Extract the [X, Y] coordinate from the center of the cell holding the provided text.  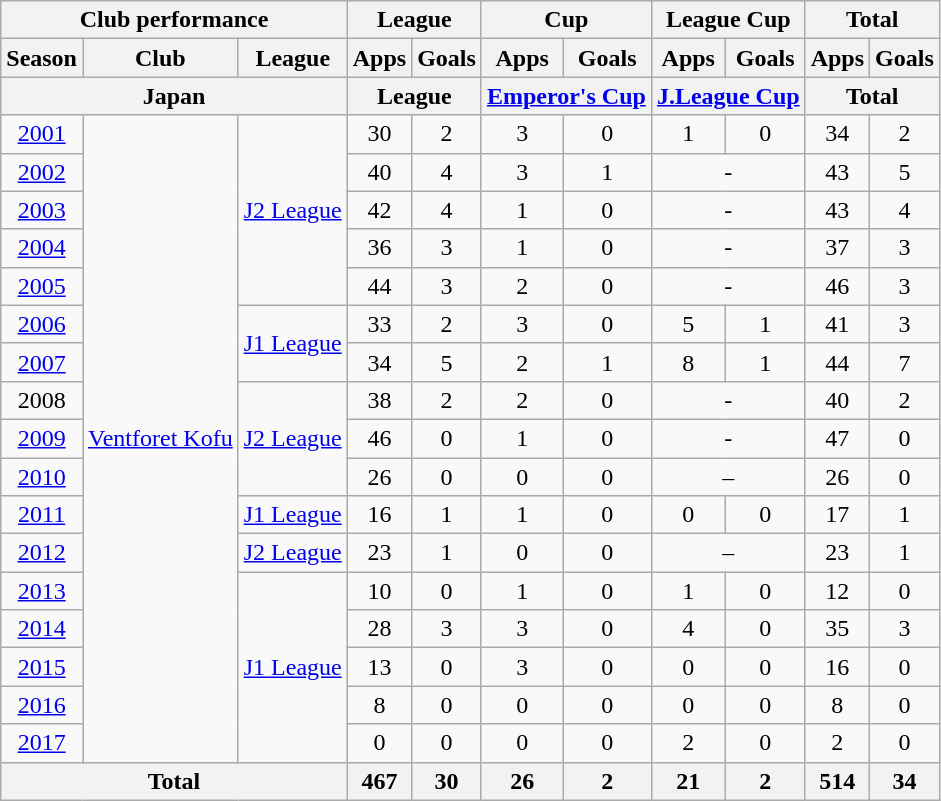
2001 [42, 134]
Season [42, 58]
Emperor's Cup [566, 96]
2016 [42, 705]
2017 [42, 743]
47 [837, 438]
17 [837, 515]
2013 [42, 591]
38 [379, 400]
2012 [42, 553]
467 [379, 781]
Cup [566, 20]
10 [379, 591]
2014 [42, 629]
12 [837, 591]
514 [837, 781]
Japan [174, 96]
2002 [42, 172]
2003 [42, 210]
2008 [42, 400]
37 [837, 248]
2006 [42, 324]
2015 [42, 667]
21 [688, 781]
2011 [42, 515]
41 [837, 324]
Ventforet Kofu [160, 438]
League Cup [728, 20]
7 [905, 362]
2009 [42, 438]
28 [379, 629]
2007 [42, 362]
2010 [42, 477]
Club performance [174, 20]
42 [379, 210]
13 [379, 667]
33 [379, 324]
36 [379, 248]
J.League Cup [728, 96]
2005 [42, 286]
35 [837, 629]
Club [160, 58]
2004 [42, 248]
